Provide the [X, Y] coordinate of the cell's center where the given text is located.  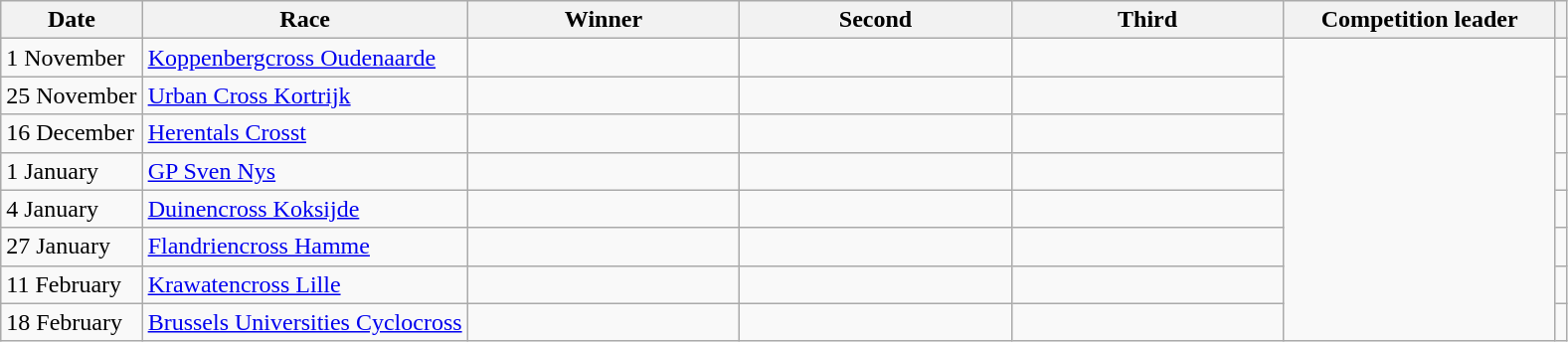
Competition leader [1420, 20]
25 November [72, 95]
1 November [72, 58]
Second [876, 20]
Third [1147, 20]
11 February [72, 284]
Koppenbergcross Oudenaarde [304, 58]
Date [72, 20]
18 February [72, 322]
16 December [72, 133]
Winner [604, 20]
4 January [72, 209]
1 January [72, 171]
GP Sven Nys [304, 171]
Urban Cross Kortrijk [304, 95]
Krawatencross Lille [304, 284]
Duinencross Koksijde [304, 209]
Flandriencross Hamme [304, 247]
Herentals Crosst [304, 133]
Brussels Universities Cyclocross [304, 322]
27 January [72, 247]
Race [304, 20]
